Extract the [X, Y] coordinate from the center of the cell holding the provided text.  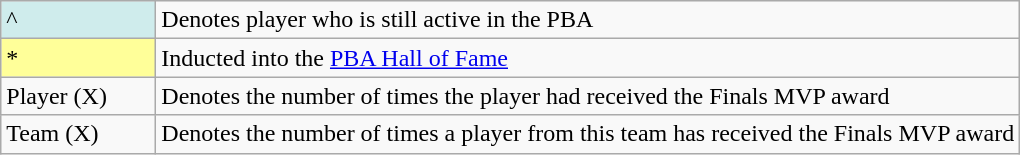
* [78, 58]
Denotes player who is still active in the PBA [588, 20]
Team (X) [78, 134]
^ [78, 20]
Denotes the number of times the player had received the Finals MVP award [588, 96]
Player (X) [78, 96]
Inducted into the PBA Hall of Fame [588, 58]
Denotes the number of times a player from this team has received the Finals MVP award [588, 134]
